Identify which cell holds the provided text, then report its [X, Y] central coordinate. 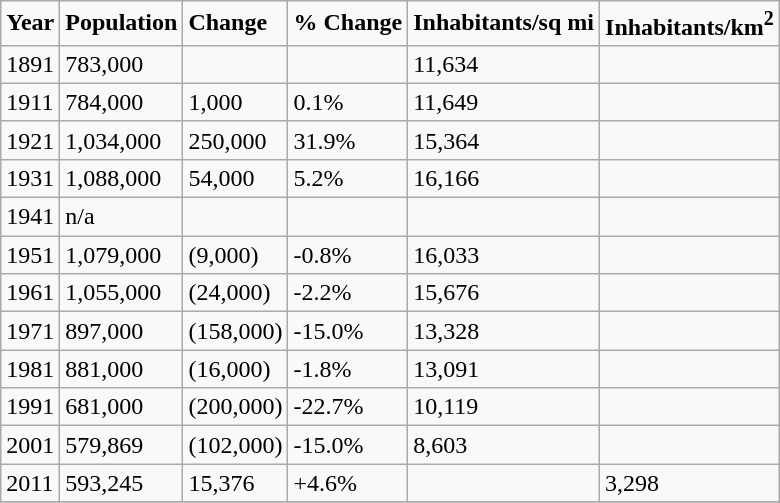
1991 [30, 407]
Inhabitants/sq mi [504, 24]
1971 [30, 331]
1981 [30, 369]
n/a [122, 217]
1,088,000 [122, 178]
+4.6% [348, 483]
Population [122, 24]
Year [30, 24]
5.2% [348, 178]
783,000 [122, 64]
8,603 [504, 445]
-2.2% [348, 293]
1,055,000 [122, 293]
-0.8% [348, 255]
1911 [30, 102]
(200,000) [236, 407]
16,166 [504, 178]
11,634 [504, 64]
-22.7% [348, 407]
(16,000) [236, 369]
15,364 [504, 140]
(24,000) [236, 293]
784,000 [122, 102]
1931 [30, 178]
11,649 [504, 102]
1,079,000 [122, 255]
(9,000) [236, 255]
% Change [348, 24]
16,033 [504, 255]
3,298 [690, 483]
1951 [30, 255]
593,245 [122, 483]
897,000 [122, 331]
(158,000) [236, 331]
2001 [30, 445]
579,869 [122, 445]
10,119 [504, 407]
13,328 [504, 331]
Change [236, 24]
1961 [30, 293]
681,000 [122, 407]
54,000 [236, 178]
1,034,000 [122, 140]
1891 [30, 64]
881,000 [122, 369]
1921 [30, 140]
1941 [30, 217]
1,000 [236, 102]
31.9% [348, 140]
(102,000) [236, 445]
2011 [30, 483]
13,091 [504, 369]
Inhabitants/km2 [690, 24]
0.1% [348, 102]
-1.8% [348, 369]
15,676 [504, 293]
250,000 [236, 140]
15,376 [236, 483]
